Identify which cell holds the provided text, then report its [X, Y] central coordinate. 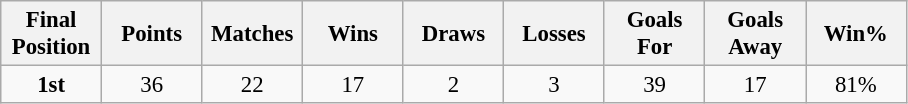
2 [454, 85]
Draws [454, 34]
22 [252, 85]
Losses [554, 34]
1st [52, 85]
3 [554, 85]
81% [856, 85]
Matches [252, 34]
39 [654, 85]
36 [152, 85]
Wins [354, 34]
Win% [856, 34]
Final Position [52, 34]
Goals For [654, 34]
Goals Away [756, 34]
Points [152, 34]
